Provide the [x, y] coordinate of the cell's center where the given text is located.  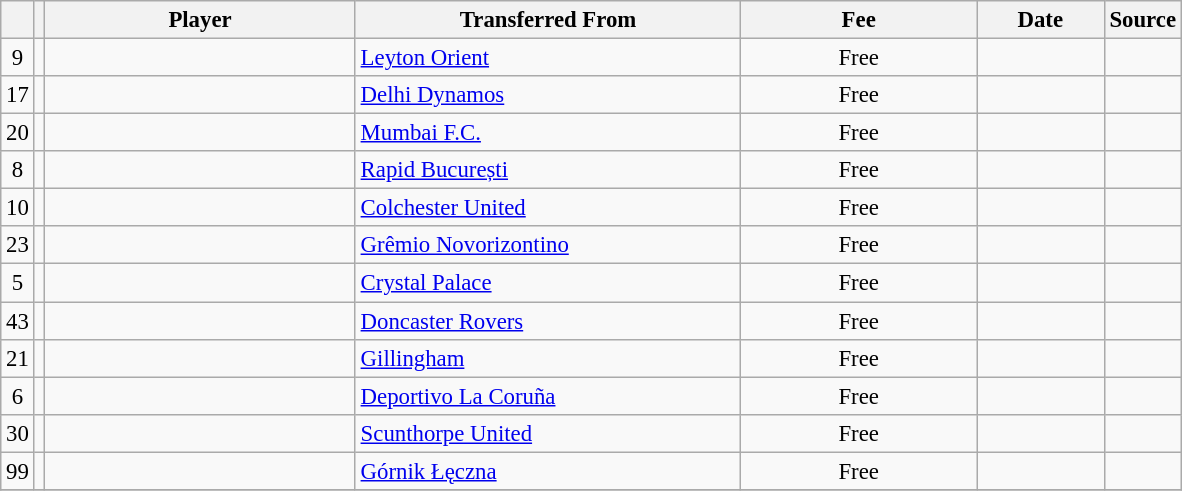
43 [18, 321]
9 [18, 58]
Source [1142, 20]
5 [18, 283]
Rapid București [548, 170]
Mumbai F.C. [548, 133]
Date [1040, 20]
20 [18, 133]
Player [200, 20]
21 [18, 358]
30 [18, 433]
Gillingham [548, 358]
Transferred From [548, 20]
17 [18, 95]
Scunthorpe United [548, 433]
Delhi Dynamos [548, 95]
Colchester United [548, 208]
Fee [859, 20]
Grêmio Novorizontino [548, 245]
Deportivo La Coruña [548, 396]
Doncaster Rovers [548, 321]
Leyton Orient [548, 58]
6 [18, 396]
23 [18, 245]
8 [18, 170]
99 [18, 471]
Górnik Łęczna [548, 471]
10 [18, 208]
Crystal Palace [548, 283]
